Capture the cell that displays the provided text and extract its [x, y] central coordinate. 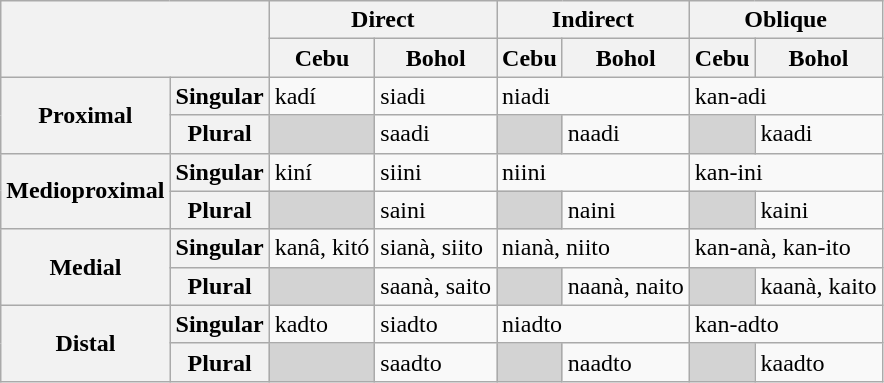
kadto [322, 324]
saadi [436, 134]
kan-adi [786, 96]
kaini [818, 210]
siadi [436, 96]
kaadto [818, 362]
naanà, naito [626, 286]
kanâ, kitó [322, 248]
nianà, niito [594, 248]
kan-adto [786, 324]
niadto [594, 324]
kan-anà, kan-ito [786, 248]
kadí [322, 96]
Medioproximal [86, 191]
Indirect [594, 20]
siini [436, 172]
naini [626, 210]
saanà, saito [436, 286]
kan-ini [786, 172]
niini [594, 172]
Oblique [786, 20]
Distal [86, 343]
niadi [594, 96]
kiní [322, 172]
sianà, siito [436, 248]
saadto [436, 362]
Proximal [86, 115]
Direct [382, 20]
kaanà, kaito [818, 286]
saini [436, 210]
kaadi [818, 134]
naadto [626, 362]
siadto [436, 324]
Medial [86, 267]
naadi [626, 134]
